Search for the cell housing the specified text and yield its [x, y] center coordinate. 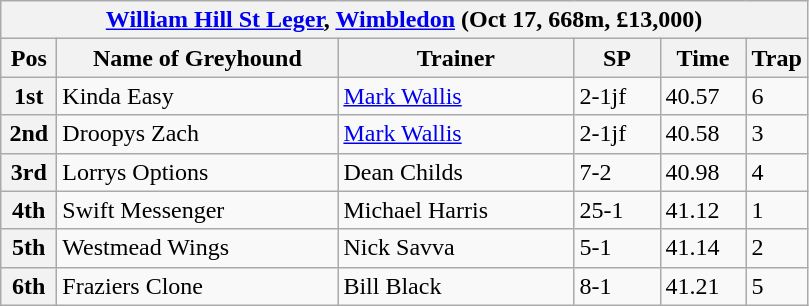
Lorrys Options [198, 172]
5 [776, 286]
Westmead Wings [198, 248]
41.12 [703, 210]
1 [776, 210]
Fraziers Clone [198, 286]
41.14 [703, 248]
Pos [29, 58]
Bill Black [456, 286]
40.58 [703, 134]
Droopys Zach [198, 134]
Kinda Easy [198, 96]
6 [776, 96]
5th [29, 248]
Swift Messenger [198, 210]
25-1 [617, 210]
40.57 [703, 96]
3rd [29, 172]
4 [776, 172]
5-1 [617, 248]
William Hill St Leger, Wimbledon (Oct 17, 668m, £13,000) [404, 20]
6th [29, 286]
7-2 [617, 172]
Dean Childs [456, 172]
41.21 [703, 286]
Time [703, 58]
Name of Greyhound [198, 58]
Michael Harris [456, 210]
Nick Savva [456, 248]
SP [617, 58]
4th [29, 210]
8-1 [617, 286]
2nd [29, 134]
2 [776, 248]
Trap [776, 58]
1st [29, 96]
40.98 [703, 172]
Trainer [456, 58]
3 [776, 134]
